Detect which cell encompasses the target text, then output its [X, Y] center coordinate. 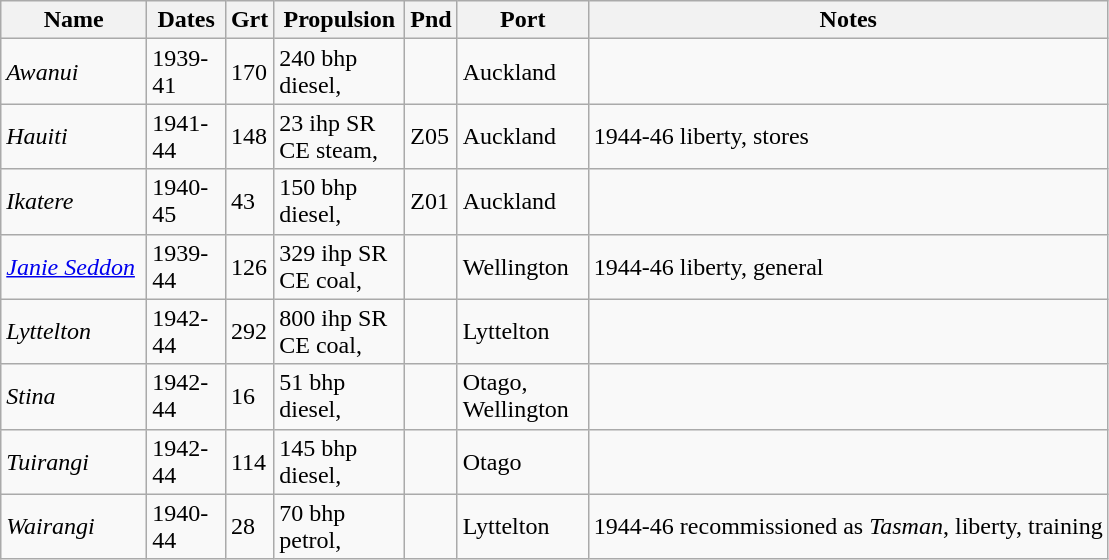
Otago, Wellington [522, 396]
1944-46 liberty, stores [848, 136]
145 bhp diesel, [340, 462]
16 [249, 396]
Ikatere [74, 202]
Propulsion [340, 20]
Z05 [431, 136]
1941-44 [186, 136]
1944-46 recommissioned as Tasman, liberty, training [848, 526]
Otago [522, 462]
Hauiti [74, 136]
70 bhp petrol, [340, 526]
Port [522, 20]
Wellington [522, 266]
148 [249, 136]
292 [249, 332]
Tuirangi [74, 462]
170 [249, 72]
1939-41 [186, 72]
240 bhp diesel, [340, 72]
Pnd [431, 20]
150 bhp diesel, [340, 202]
Wairangi [74, 526]
126 [249, 266]
1940-45 [186, 202]
43 [249, 202]
Z01 [431, 202]
51 bhp diesel, [340, 396]
23 ihp SR CE steam, [340, 136]
1940-44 [186, 526]
Stina [74, 396]
Notes [848, 20]
114 [249, 462]
Awanui [74, 72]
1944-46 liberty, general [848, 266]
800 ihp SR CE coal, [340, 332]
329 ihp SR CE coal, [340, 266]
Grt [249, 20]
Dates [186, 20]
1939-44 [186, 266]
Name [74, 20]
Janie Seddon [74, 266]
28 [249, 526]
